Detect which cell encompasses the target text, then output its (X, Y) center coordinate. 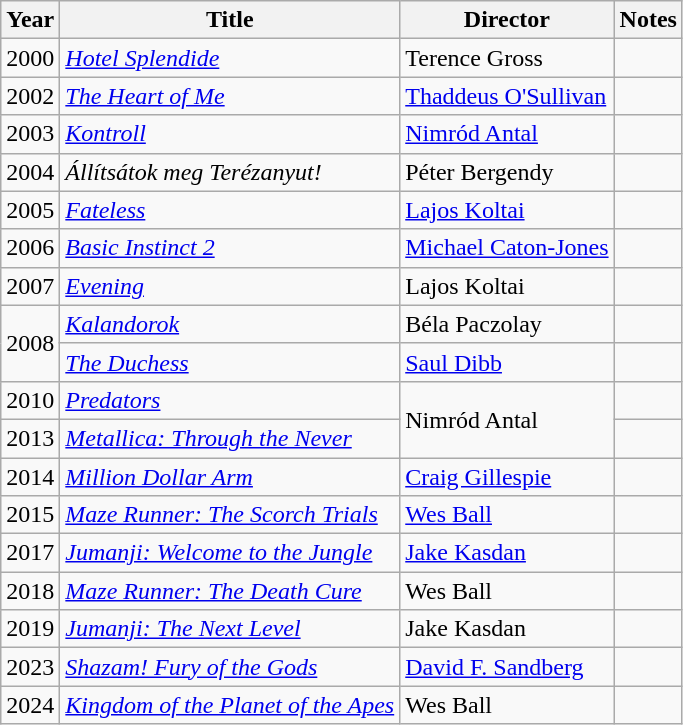
2010 (30, 400)
Maze Runner: The Scorch Trials (230, 515)
2023 (30, 667)
Predators (230, 400)
2000 (30, 58)
The Duchess (230, 362)
Saul Dibb (507, 362)
Terence Gross (507, 58)
The Heart of Me (230, 96)
2017 (30, 553)
2024 (30, 705)
2003 (30, 134)
Maze Runner: The Death Cure (230, 591)
2014 (30, 477)
2008 (30, 343)
David F. Sandberg (507, 667)
2005 (30, 210)
2019 (30, 629)
Basic Instinct 2 (230, 248)
2002 (30, 96)
Title (230, 20)
2015 (30, 515)
Notes (648, 20)
Béla Paczolay (507, 324)
Craig Gillespie (507, 477)
Kalandorok (230, 324)
2007 (30, 286)
Jumanji: Welcome to the Jungle (230, 553)
2004 (30, 172)
Thaddeus O'Sullivan (507, 96)
Year (30, 20)
Million Dollar Arm (230, 477)
2018 (30, 591)
Kingdom of the Planet of the Apes (230, 705)
Péter Bergendy (507, 172)
Metallica: Through the Never (230, 438)
Állítsátok meg Terézanyut! (230, 172)
Michael Caton-Jones (507, 248)
Hotel Splendide (230, 58)
Evening (230, 286)
2006 (30, 248)
2013 (30, 438)
Director (507, 20)
Kontroll (230, 134)
Shazam! Fury of the Gods (230, 667)
Fateless (230, 210)
Jumanji: The Next Level (230, 629)
